For the text-containing cell, return its midpoint in (X, Y) coordinate format. 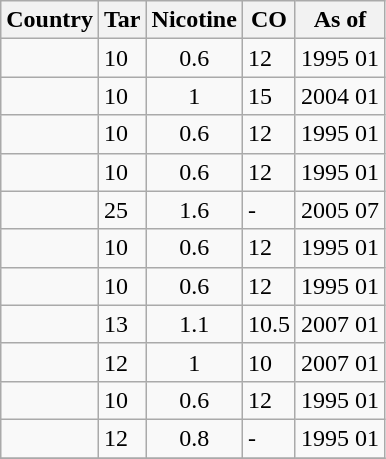
15 (268, 96)
Country (50, 20)
25 (122, 210)
0.8 (194, 438)
CO (268, 20)
2004 01 (340, 96)
2005 07 (340, 210)
10.5 (268, 324)
1.6 (194, 210)
13 (122, 324)
1.1 (194, 324)
Tar (122, 20)
As of (340, 20)
Nicotine (194, 20)
